Pinpoint the cell where the given text exists, returning its [x, y] midpoint coordinate. 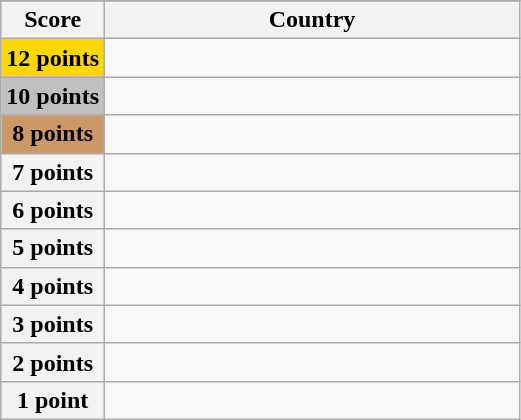
7 points [53, 172]
2 points [53, 362]
6 points [53, 210]
3 points [53, 324]
Country [312, 20]
12 points [53, 58]
5 points [53, 248]
4 points [53, 286]
Score [53, 20]
1 point [53, 400]
10 points [53, 96]
8 points [53, 134]
